Output the [x, y] coordinate of the center of the cell containing the given text.  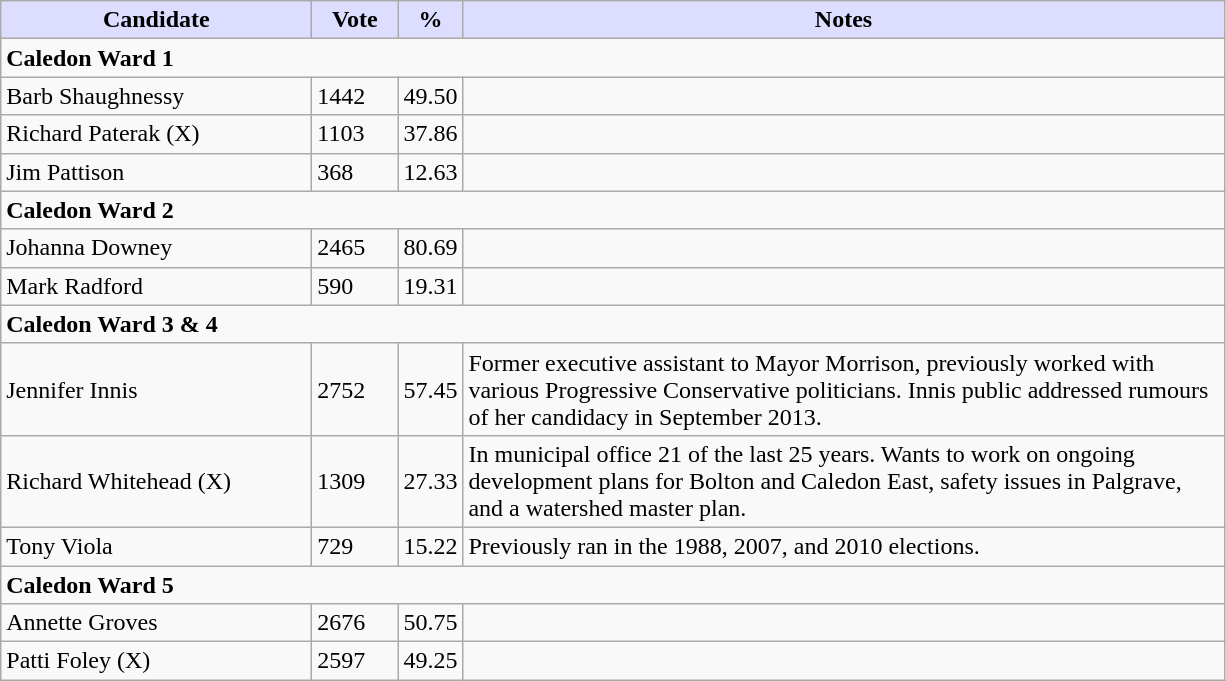
2465 [355, 248]
2752 [355, 389]
Caledon Ward 5 [612, 585]
Previously ran in the 1988, 2007, and 2010 elections. [844, 546]
37.86 [430, 134]
49.25 [430, 661]
1103 [355, 134]
590 [355, 286]
27.33 [430, 481]
% [430, 20]
12.63 [430, 172]
Johanna Downey [156, 248]
15.22 [430, 546]
Jim Pattison [156, 172]
Barb Shaughnessy [156, 96]
2597 [355, 661]
Annette Groves [156, 623]
Caledon Ward 1 [612, 58]
Notes [844, 20]
57.45 [430, 389]
Patti Foley (X) [156, 661]
19.31 [430, 286]
2676 [355, 623]
1309 [355, 481]
49.50 [430, 96]
1442 [355, 96]
Richard Whitehead (X) [156, 481]
368 [355, 172]
Candidate [156, 20]
50.75 [430, 623]
Richard Paterak (X) [156, 134]
Tony Viola [156, 546]
Jennifer Innis [156, 389]
Caledon Ward 2 [612, 210]
Mark Radford [156, 286]
80.69 [430, 248]
Caledon Ward 3 & 4 [612, 324]
Vote [355, 20]
729 [355, 546]
